Capture the cell that displays the provided text and extract its (x, y) central coordinate. 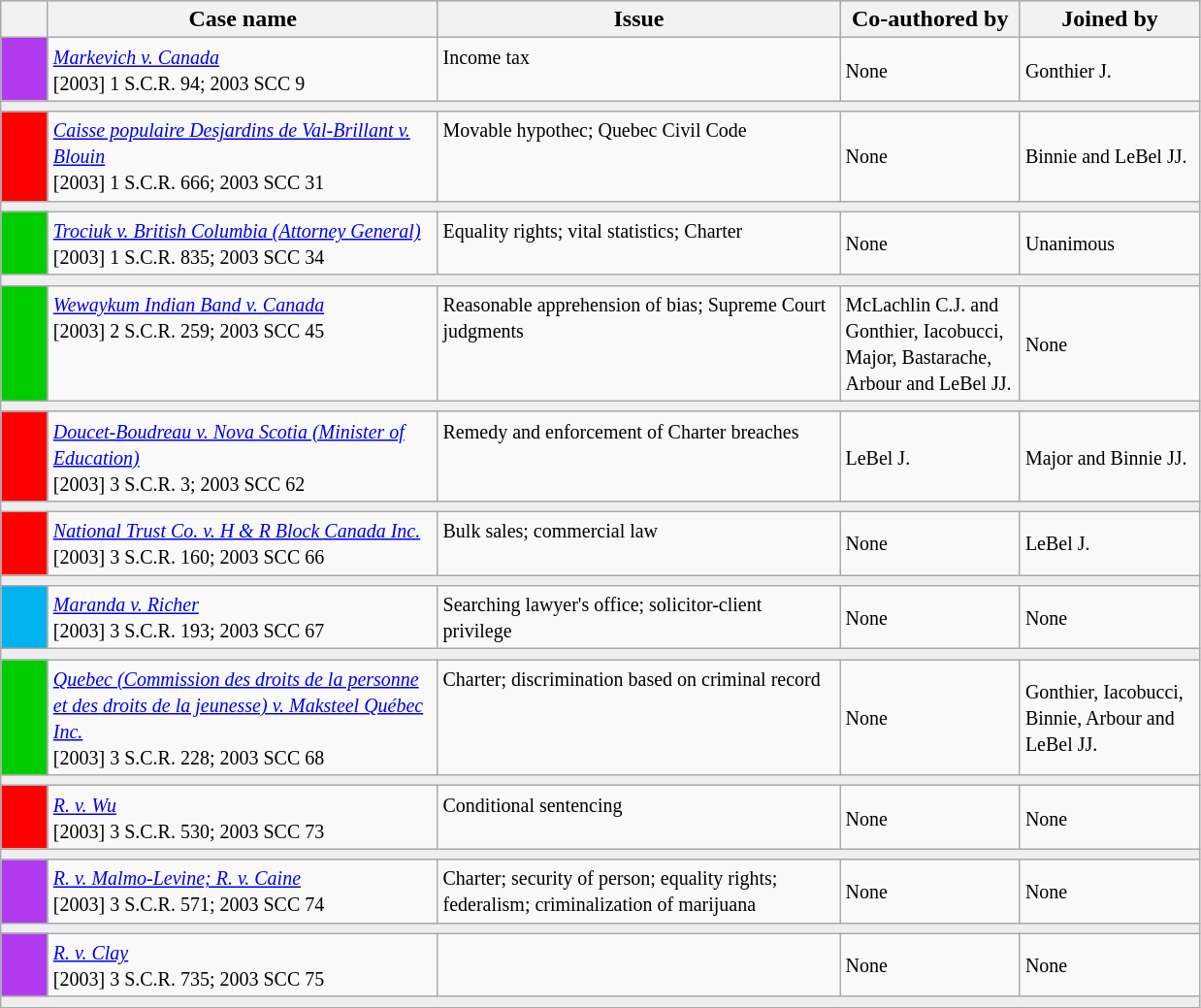
Searching lawyer's office; solicitor-client privilege (638, 617)
Conditional sentencing (638, 817)
R. v. Wu [2003] 3 S.C.R. 530; 2003 SCC 73 (243, 817)
Issue (638, 19)
Charter; discrimination based on criminal record (638, 718)
Movable hypothec; Quebec Civil Code (638, 156)
National Trust Co. v. H & R Block Canada Inc. [2003] 3 S.C.R. 160; 2003 SCC 66 (243, 543)
Charter; security of person; equality rights; federalism; criminalization of marijuana (638, 891)
Income tax (638, 70)
Bulk sales; commercial law (638, 543)
R. v. Malmo-Levine; R. v. Caine [2003] 3 S.C.R. 571; 2003 SCC 74 (243, 891)
Remedy and enforcement of Charter breaches (638, 456)
Unanimous (1110, 243)
R. v. Clay [2003] 3 S.C.R. 735; 2003 SCC 75 (243, 964)
Quebec (Commission des droits de la personne et des droits de la jeunesse) v. Maksteel Québec Inc. [2003] 3 S.C.R. 228; 2003 SCC 68 (243, 718)
Gonthier J. (1110, 70)
Binnie and LeBel JJ. (1110, 156)
Markevich v. Canada [2003] 1 S.C.R. 94; 2003 SCC 9 (243, 70)
Reasonable apprehension of bias; Supreme Court judgments (638, 343)
Major and Binnie JJ. (1110, 456)
Trociuk v. British Columbia (Attorney General) [2003] 1 S.C.R. 835; 2003 SCC 34 (243, 243)
Caisse populaire Desjardins de Val-Brillant v. Blouin [2003] 1 S.C.R. 666; 2003 SCC 31 (243, 156)
Gonthier, Iacobucci, Binnie, Arbour and LeBel JJ. (1110, 718)
McLachlin C.J. and Gonthier, Iacobucci, Major, Bastarache, Arbour and LeBel JJ. (929, 343)
Maranda v. Richer [2003] 3 S.C.R. 193; 2003 SCC 67 (243, 617)
Co-authored by (929, 19)
Joined by (1110, 19)
Case name (243, 19)
Wewaykum Indian Band v. Canada [2003] 2 S.C.R. 259; 2003 SCC 45 (243, 343)
Doucet-Boudreau v. Nova Scotia (Minister of Education) [2003] 3 S.C.R. 3; 2003 SCC 62 (243, 456)
Equality rights; vital statistics; Charter (638, 243)
